Determine the (x, y) coordinate at the center of the cell enclosing the given text.  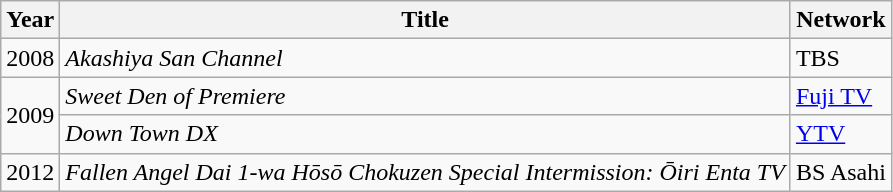
BS Asahi (840, 172)
2008 (30, 58)
Down Town DX (426, 134)
Network (840, 20)
Title (426, 20)
2012 (30, 172)
Sweet Den of Premiere (426, 96)
TBS (840, 58)
Fallen Angel Dai 1-wa Hōsō Chokuzen Special Intermission: Ōiri Enta TV (426, 172)
2009 (30, 115)
Akashiya San Channel (426, 58)
Year (30, 20)
YTV (840, 134)
Fuji TV (840, 96)
